Provide the (x, y) coordinate of the cell's center where the given text is located.  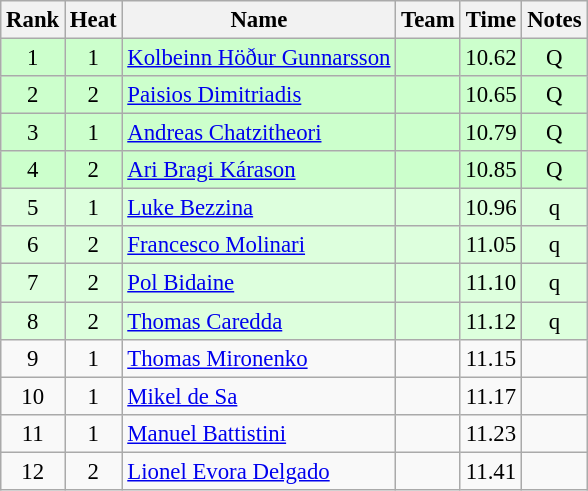
10.65 (491, 95)
11.41 (491, 471)
Notes (554, 20)
10 (33, 396)
12 (33, 471)
6 (33, 245)
10.96 (491, 208)
4 (33, 170)
Time (491, 20)
10.85 (491, 170)
Pol Bidaine (259, 283)
10.79 (491, 133)
Luke Bezzina (259, 208)
Francesco Molinari (259, 245)
5 (33, 208)
8 (33, 321)
11.17 (491, 396)
Lionel Evora Delgado (259, 471)
Mikel de Sa (259, 396)
7 (33, 283)
Thomas Caredda (259, 321)
11.23 (491, 433)
10.62 (491, 58)
Andreas Chatzitheori (259, 133)
11 (33, 433)
11.10 (491, 283)
Manuel Battistini (259, 433)
Ari Bragi Kárason (259, 170)
Name (259, 20)
9 (33, 358)
Kolbeinn Höður Gunnarsson (259, 58)
11.05 (491, 245)
11.12 (491, 321)
11.15 (491, 358)
Rank (33, 20)
Paisios Dimitriadis (259, 95)
Team (428, 20)
Heat (94, 20)
Thomas Mironenko (259, 358)
3 (33, 133)
